Return the (x, y) coordinate for the center point of the cell that contains the specified text.  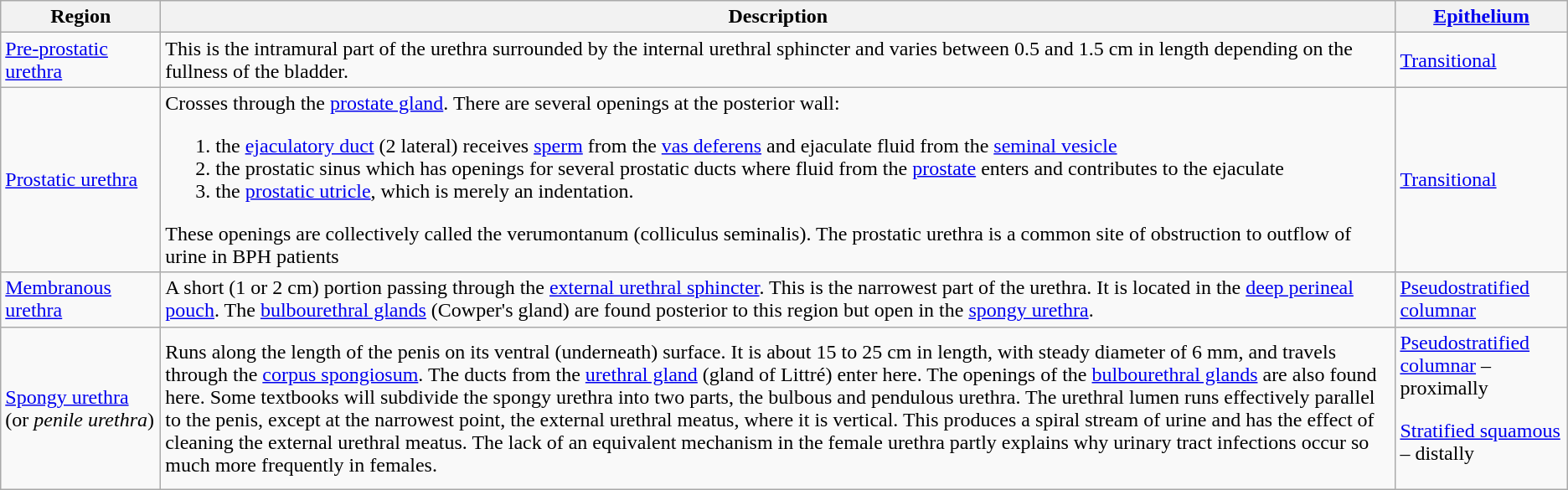
Membranous urethra (80, 300)
Region (80, 17)
Description (778, 17)
Prostatic urethra (80, 179)
Pseudostratified columnar – proximallyStratified squamous – distally (1481, 408)
Epithelium (1481, 17)
Pre-prostatic urethra (80, 60)
Spongy urethra (or penile urethra) (80, 408)
Pseudostratified columnar (1481, 300)
